Locate the cell with the specified text and output its [x, y] center coordinate. 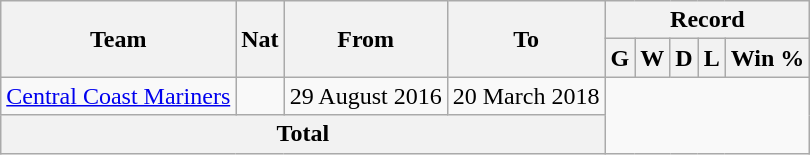
29 August 2016 [366, 96]
L [712, 58]
Nat [260, 39]
Win % [768, 58]
W [652, 58]
D [684, 58]
From [366, 39]
20 March 2018 [526, 96]
Record [708, 20]
Team [118, 39]
Total [303, 134]
To [526, 39]
Central Coast Mariners [118, 96]
G [620, 58]
